Extract the [x, y] coordinate from the center of the cell holding the provided text.  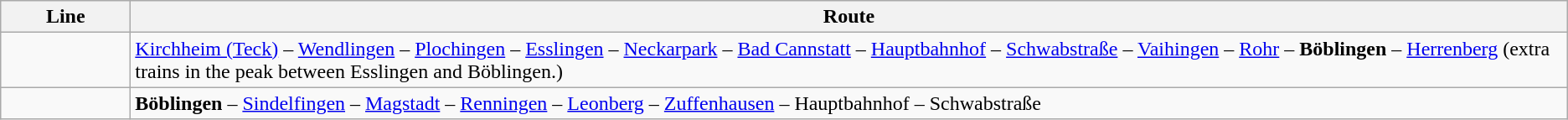
Böblingen – Sindelfingen – Magstadt – Renningen – Leonberg – Zuffenhausen – Hauptbahnhof – Schwabstraße [849, 103]
Route [849, 17]
Line [65, 17]
